Detect which cell encompasses the target text, then output its (x, y) center coordinate. 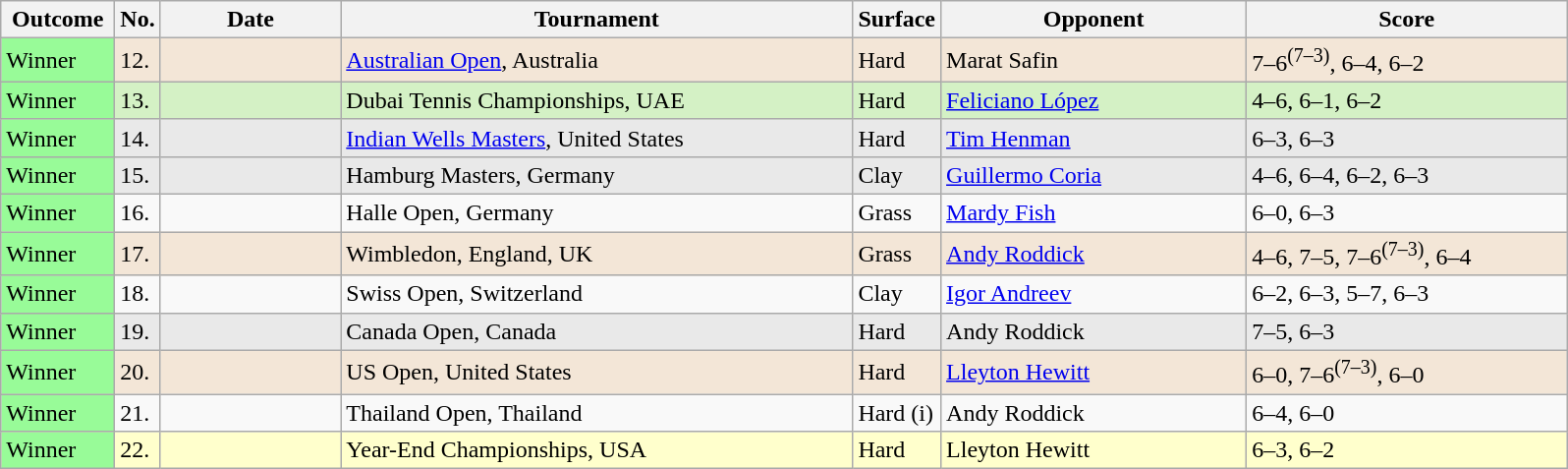
21. (138, 413)
Tournament (597, 20)
US Open, United States (597, 372)
15. (138, 175)
6–0, 6–3 (1407, 213)
Indian Wells Masters, United States (597, 138)
6–2, 6–3, 5–7, 6–3 (1407, 294)
4–6, 6–4, 6–2, 6–3 (1407, 175)
16. (138, 213)
4–6, 6–1, 6–2 (1407, 100)
Thailand Open, Thailand (597, 413)
Swiss Open, Switzerland (597, 294)
Australian Open, Australia (597, 61)
Hamburg Masters, Germany (597, 175)
Dubai Tennis Championships, UAE (597, 100)
18. (138, 294)
7–5, 6–3 (1407, 331)
6–3, 6–2 (1407, 450)
19. (138, 331)
4–6, 7–5, 7–6(7–3), 6–4 (1407, 254)
13. (138, 100)
6–4, 6–0 (1407, 413)
Date (251, 20)
6–0, 7–6(7–3), 6–0 (1407, 372)
Igor Andreev (1094, 294)
Guillermo Coria (1094, 175)
Outcome (58, 20)
Surface (897, 20)
14. (138, 138)
6–3, 6–3 (1407, 138)
Halle Open, Germany (597, 213)
No. (138, 20)
Mardy Fish (1094, 213)
Tim Henman (1094, 138)
Marat Safin (1094, 61)
Feliciano López (1094, 100)
7–6(7–3), 6–4, 6–2 (1407, 61)
Wimbledon, England, UK (597, 254)
17. (138, 254)
Hard (i) (897, 413)
22. (138, 450)
Score (1407, 20)
Year-End Championships, USA (597, 450)
20. (138, 372)
12. (138, 61)
Canada Open, Canada (597, 331)
Opponent (1094, 20)
